Find where the given text appears and provide that cell's center as [x, y] coordinate. 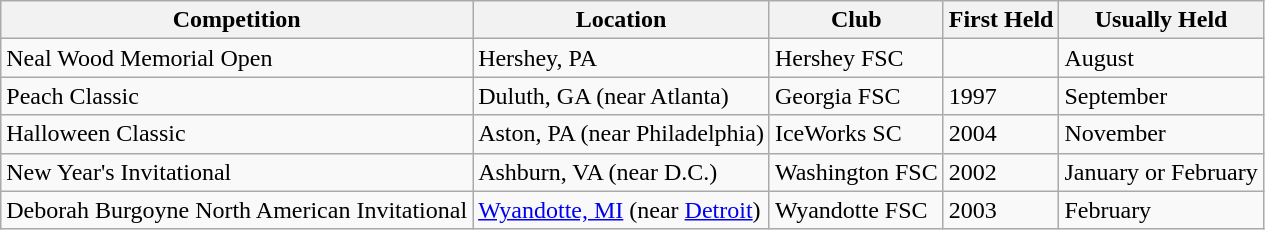
Usually Held [1161, 20]
February [1161, 210]
Neal Wood Memorial Open [237, 58]
2004 [1001, 134]
Aston, PA (near Philadelphia) [622, 134]
Wyandotte, MI (near Detroit) [622, 210]
August [1161, 58]
IceWorks SC [856, 134]
New Year's Invitational [237, 172]
Ashburn, VA (near D.C.) [622, 172]
Hershey, PA [622, 58]
2002 [1001, 172]
Hershey FSC [856, 58]
November [1161, 134]
Competition [237, 20]
Duluth, GA (near Atlanta) [622, 96]
2003 [1001, 210]
Halloween Classic [237, 134]
Deborah Burgoyne North American Invitational [237, 210]
September [1161, 96]
Georgia FSC [856, 96]
Washington FSC [856, 172]
Location [622, 20]
First Held [1001, 20]
Club [856, 20]
Wyandotte FSC [856, 210]
1997 [1001, 96]
January or February [1161, 172]
Peach Classic [237, 96]
